For the text-containing cell, return its midpoint in (x, y) coordinate format. 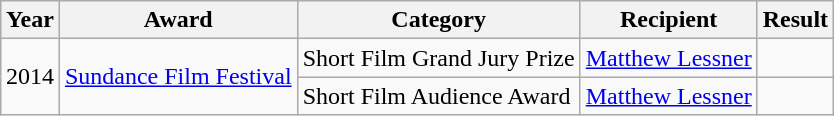
Year (30, 20)
Sundance Film Festival (178, 77)
2014 (30, 77)
Short Film Audience Award (438, 96)
Short Film Grand Jury Prize (438, 58)
Result (795, 20)
Award (178, 20)
Recipient (668, 20)
Category (438, 20)
